Pinpoint the cell where the given text exists, returning its [x, y] midpoint coordinate. 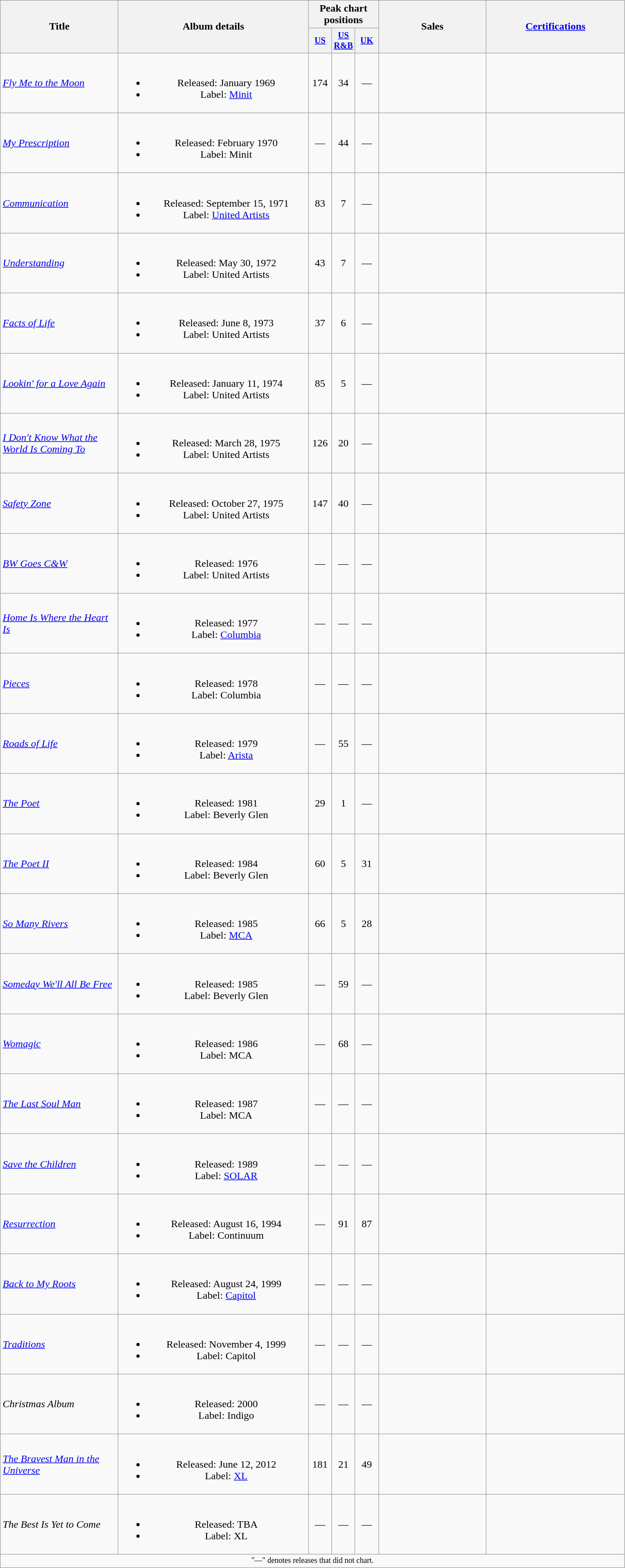
20 [343, 443]
87 [367, 1224]
34 [343, 83]
60 [320, 864]
Title [59, 27]
Released: TBALabel: XL [214, 1524]
Peak chart positions [343, 15]
Understanding [59, 263]
"—" denotes releases that did not chart. [313, 1561]
Roads of Life [59, 743]
UK [367, 40]
I Don't Know What the World Is Coming To [59, 443]
Released: 1985Label: MCA [214, 924]
55 [343, 743]
Traditions [59, 1344]
Save the Children [59, 1164]
BW Goes C&W [59, 563]
91 [343, 1224]
USR&B [343, 40]
21 [343, 1464]
Released: 1989Label: SOLAR [214, 1164]
Released: August 24, 1999Label: Capitol [214, 1284]
31 [367, 864]
181 [320, 1464]
147 [320, 503]
66 [320, 924]
Released: February 1970Label: Minit [214, 143]
174 [320, 83]
Released: January 1969Label: Minit [214, 83]
85 [320, 383]
Released: August 16, 1994Label: Continuum [214, 1224]
Pieces [59, 683]
Home Is Where the Heart Is [59, 623]
28 [367, 924]
37 [320, 323]
Womagic [59, 1044]
Released: 2000Label: Indigo [214, 1404]
Resurrection [59, 1224]
40 [343, 503]
Released: 1979Label: Arista [214, 743]
Album details [214, 27]
Fly Me to the Moon [59, 83]
Communication [59, 203]
Released: September 15, 1971Label: United Artists [214, 203]
Released: November 4, 1999Label: Capitol [214, 1344]
Released: 1978Label: Columbia [214, 683]
The Last Soul Man [59, 1104]
The Poet [59, 804]
Released: 1984Label: Beverly Glen [214, 864]
Back to My Roots [59, 1284]
49 [367, 1464]
29 [320, 804]
The Poet II [59, 864]
Released: 1981Label: Beverly Glen [214, 804]
Released: January 11, 1974Label: United Artists [214, 383]
Christmas Album [59, 1404]
Sales [432, 27]
Facts of Life [59, 323]
Released: 1985Label: Beverly Glen [214, 984]
1 [343, 804]
So Many Rivers [59, 924]
43 [320, 263]
Safety Zone [59, 503]
Released: 1986Label: MCA [214, 1044]
Released: March 28, 1975Label: United Artists [214, 443]
Someday We'll All Be Free [59, 984]
The Bravest Man in the Universe [59, 1464]
Released: May 30, 1972Label: United Artists [214, 263]
6 [343, 323]
Lookin' for a Love Again [59, 383]
Released: 1976Label: United Artists [214, 563]
68 [343, 1044]
59 [343, 984]
126 [320, 443]
US [320, 40]
83 [320, 203]
Released: 1977Label: Columbia [214, 623]
Released: June 12, 2012Label: XL [214, 1464]
The Best Is Yet to Come [59, 1524]
Released: October 27, 1975Label: United Artists [214, 503]
Certifications [555, 27]
44 [343, 143]
My Prescription [59, 143]
Released: June 8, 1973Label: United Artists [214, 323]
Released: 1987Label: MCA [214, 1104]
